Return [X, Y] of the center of cell containing provided text 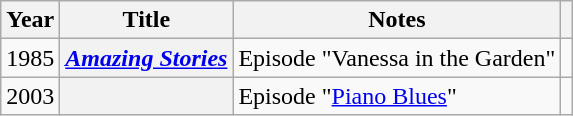
Amazing Stories [146, 58]
Episode "Piano Blues" [397, 96]
Episode "Vanessa in the Garden" [397, 58]
2003 [30, 96]
Notes [397, 20]
Title [146, 20]
1985 [30, 58]
Year [30, 20]
